Pinpoint the cell where the given text exists, returning its [x, y] midpoint coordinate. 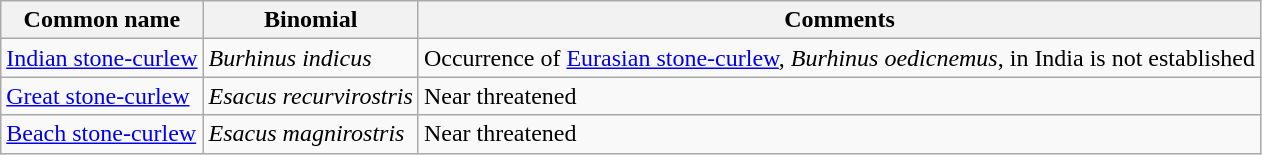
Esacus magnirostris [310, 134]
Esacus recurvirostris [310, 96]
Comments [839, 20]
Indian stone-curlew [102, 58]
Great stone-curlew [102, 96]
Beach stone-curlew [102, 134]
Binomial [310, 20]
Occurrence of Eurasian stone-curlew, Burhinus oedicnemus, in India is not established [839, 58]
Common name [102, 20]
Burhinus indicus [310, 58]
